Provide the (X, Y) coordinate of the cell's center where the given text is located.  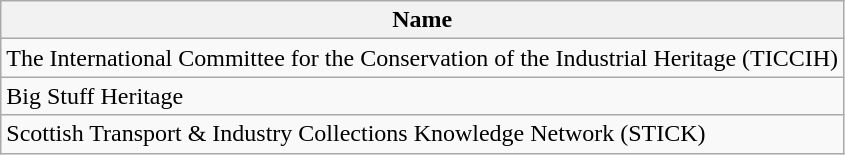
The International Committee for the Conservation of the Industrial Heritage (TICCIH) (422, 58)
Name (422, 20)
Big Stuff Heritage (422, 96)
Scottish Transport & Industry Collections Knowledge Network (STICK) (422, 134)
